Provide the (x, y) coordinate of the cell's center where the given text is located.  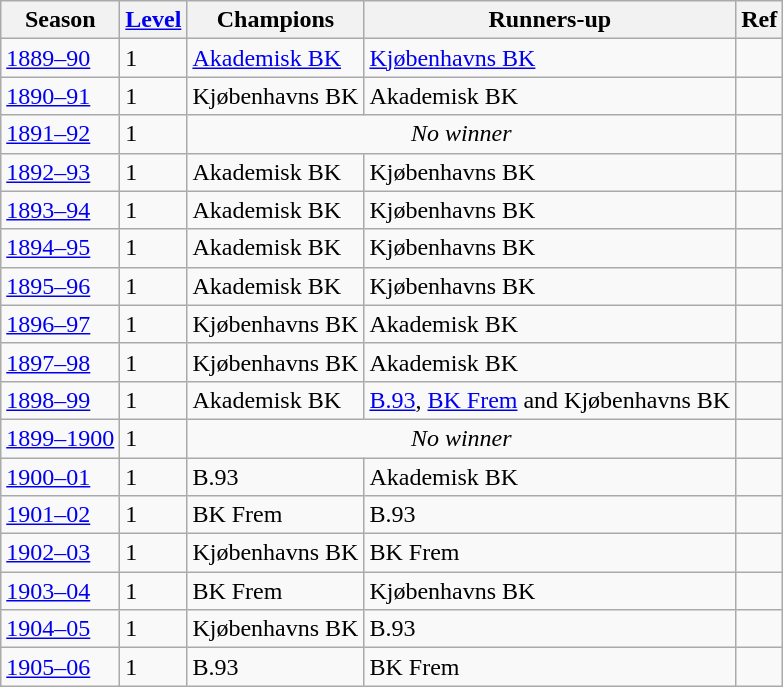
Runners-up (550, 20)
1898–99 (60, 400)
1905–06 (60, 667)
1890–91 (60, 96)
1895–96 (60, 286)
1897–98 (60, 362)
Season (60, 20)
Champions (276, 20)
1891–92 (60, 134)
1894–95 (60, 248)
1899–1900 (60, 438)
1901–02 (60, 515)
1889–90 (60, 58)
1904–05 (60, 629)
1892–93 (60, 172)
1903–04 (60, 591)
1893–94 (60, 210)
B.93, BK Frem and Kjøbenhavns BK (550, 400)
1902–03 (60, 553)
Level (154, 20)
1900–01 (60, 477)
1896–97 (60, 324)
Ref (760, 20)
